Detect which cell encompasses the target text, then output its (x, y) center coordinate. 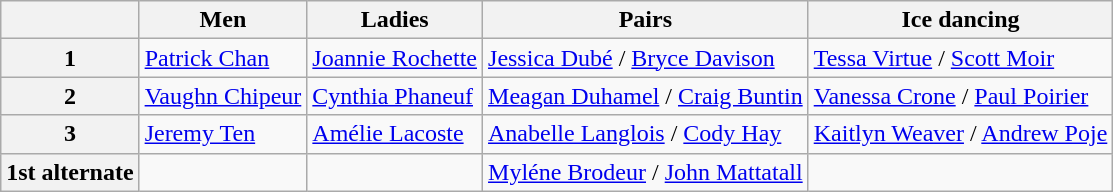
Patrick Chan (223, 58)
1st alternate (70, 172)
Pairs (646, 20)
Men (223, 20)
Ice dancing (960, 20)
2 (70, 96)
Vaughn Chipeur (223, 96)
3 (70, 134)
Amélie Lacoste (395, 134)
Jeremy Ten (223, 134)
Kaitlyn Weaver / Andrew Poje (960, 134)
Cynthia Phaneuf (395, 96)
Jessica Dubé / Bryce Davison (646, 58)
Tessa Virtue / Scott Moir (960, 58)
1 (70, 58)
Anabelle Langlois / Cody Hay (646, 134)
Joannie Rochette (395, 58)
Ladies (395, 20)
Meagan Duhamel / Craig Buntin (646, 96)
Myléne Brodeur / John Mattatall (646, 172)
Vanessa Crone / Paul Poirier (960, 96)
